Scan for the cell matching the given text and deliver its [X, Y] coordinate at center. 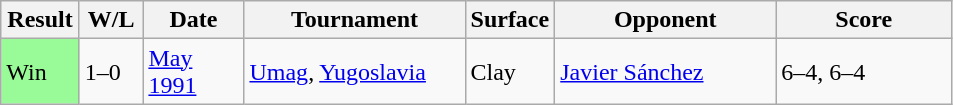
Tournament [354, 20]
May 1991 [194, 72]
6–4, 6–4 [864, 72]
Surface [510, 20]
Clay [510, 72]
Opponent [666, 20]
Score [864, 20]
Result [40, 20]
1–0 [111, 72]
Javier Sánchez [666, 72]
Win [40, 72]
Date [194, 20]
W/L [111, 20]
Umag, Yugoslavia [354, 72]
